From the cell containing the given text, extract its center point as (X, Y) coordinate. 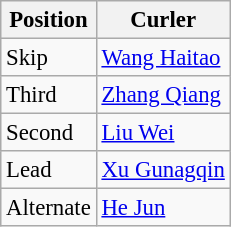
Second (48, 133)
He Jun (163, 208)
Zhang Qiang (163, 95)
Skip (48, 58)
Lead (48, 170)
Third (48, 95)
Position (48, 20)
Xu Gunagqin (163, 170)
Alternate (48, 208)
Liu Wei (163, 133)
Wang Haitao (163, 58)
Curler (163, 20)
